Find where the given text appears and provide that cell's center as (X, Y) coordinate. 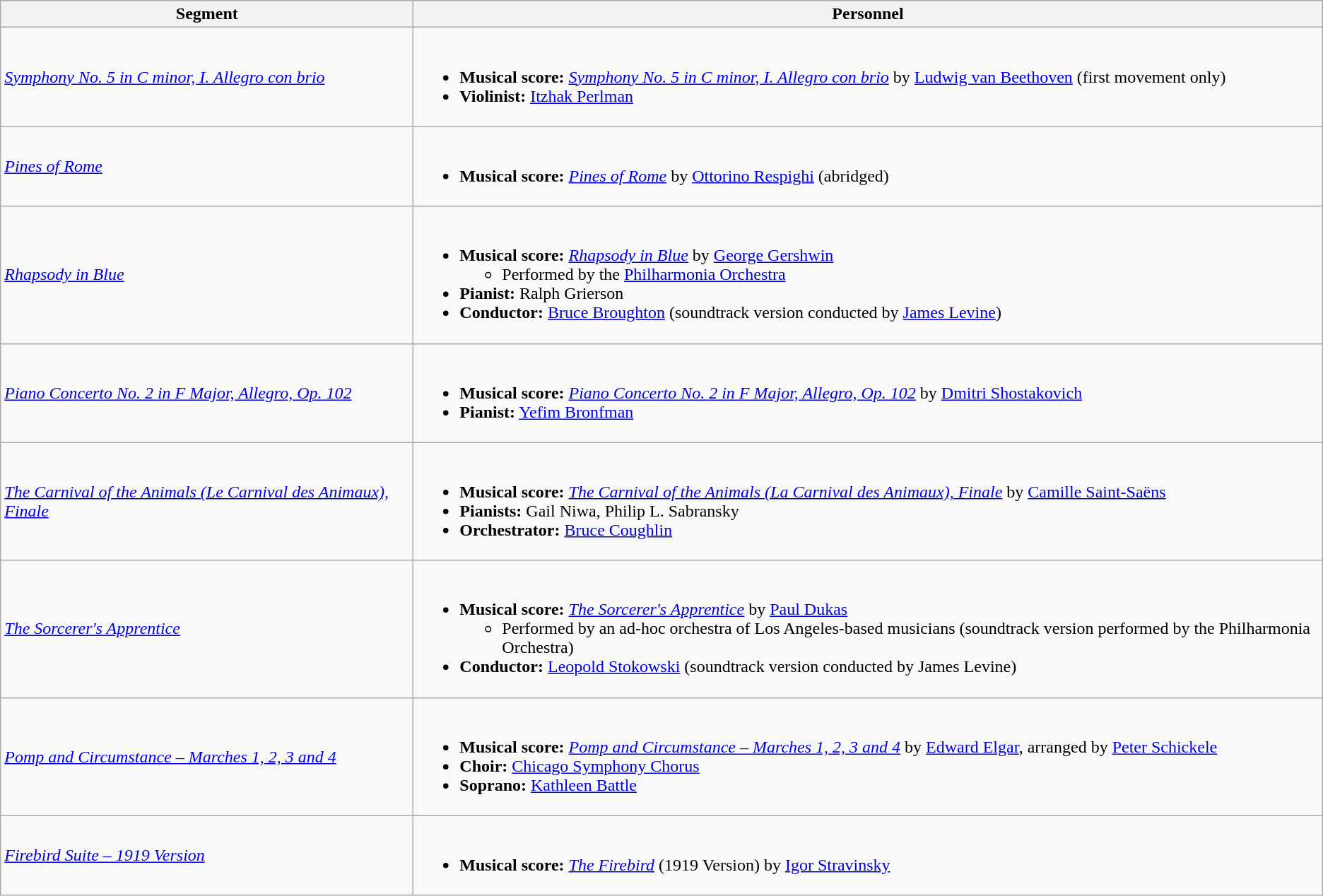
Piano Concerto No. 2 in F Major, Allegro, Op. 102 (207, 393)
Musical score: Symphony No. 5 in C minor, I. Allegro con brio by Ludwig van Beethoven (first movement only)Violinist: Itzhak Perlman (868, 77)
Musical score: Pines of Rome by Ottorino Respighi (abridged) (868, 167)
Segment (207, 14)
Personnel (868, 14)
Musical score: The Firebird (1919 Version) by Igor Stravinsky (868, 855)
Firebird Suite – 1919 Version (207, 855)
Rhapsody in Blue (207, 275)
Musical score: Piano Concerto No. 2 in F Major, Allegro, Op. 102 by Dmitri ShostakovichPianist: Yefim Bronfman (868, 393)
The Sorcerer's Apprentice (207, 629)
Symphony No. 5 in C minor, I. Allegro con brio (207, 77)
Pomp and Circumstance – Marches 1, 2, 3 and 4 (207, 756)
Pines of Rome (207, 167)
The Carnival of the Animals (Le Carnival des Animaux), Finale (207, 502)
